Return the [X, Y] coordinate for the center point of the cell that contains the specified text.  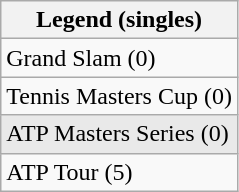
Grand Slam (0) [120, 58]
Legend (singles) [120, 20]
Tennis Masters Cup (0) [120, 96]
ATP Tour (5) [120, 172]
ATP Masters Series (0) [120, 134]
